Extract the (X, Y) coordinate from the center of the cell holding the provided text.  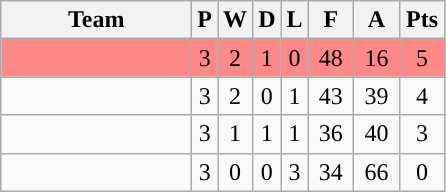
34 (331, 172)
66 (377, 172)
43 (331, 96)
A (377, 20)
F (331, 20)
16 (377, 58)
L (294, 20)
48 (331, 58)
W (236, 20)
Team (96, 20)
36 (331, 134)
D (267, 20)
P (205, 20)
4 (422, 96)
5 (422, 58)
40 (377, 134)
Pts (422, 20)
39 (377, 96)
